Pinpoint the cell where the given text exists, returning its (x, y) midpoint coordinate. 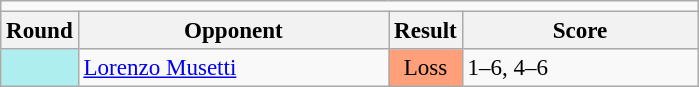
Loss (426, 68)
Opponent (234, 31)
Score (580, 31)
Lorenzo Musetti (234, 68)
1–6, 4–6 (580, 68)
Round (40, 31)
Result (426, 31)
